Scan for the cell matching the given text and deliver its (X, Y) coordinate at center. 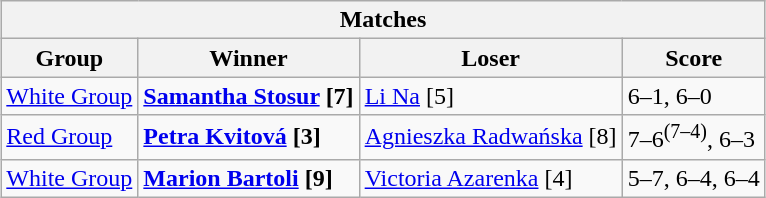
Matches (383, 20)
Loser (490, 58)
Marion Bartoli [9] (248, 178)
Petra Kvitová [3] (248, 138)
Agnieszka Radwańska [8] (490, 138)
Samantha Stosur [7] (248, 96)
Group (70, 58)
Red Group (70, 138)
6–1, 6–0 (694, 96)
Victoria Azarenka [4] (490, 178)
7–6(7–4), 6–3 (694, 138)
Score (694, 58)
Winner (248, 58)
Li Na [5] (490, 96)
5–7, 6–4, 6–4 (694, 178)
